Scan for the cell matching the given text and deliver its [x, y] coordinate at center. 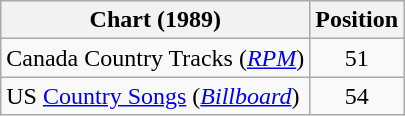
54 [357, 96]
Canada Country Tracks (RPM) [156, 58]
US Country Songs (Billboard) [156, 96]
51 [357, 58]
Chart (1989) [156, 20]
Position [357, 20]
